For the text-containing cell, return its midpoint in (X, Y) coordinate format. 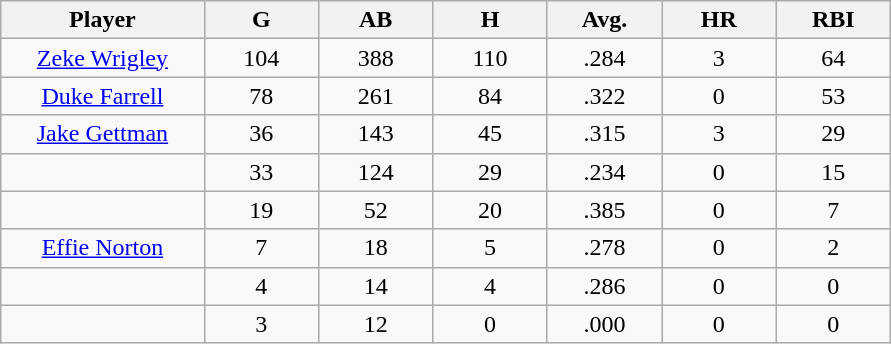
143 (375, 134)
Duke Farrell (102, 96)
5 (490, 248)
Zeke Wrigley (102, 58)
64 (833, 58)
84 (490, 96)
HR (719, 20)
.000 (604, 324)
.234 (604, 172)
.284 (604, 58)
124 (375, 172)
53 (833, 96)
Player (102, 20)
Jake Gettman (102, 134)
RBI (833, 20)
.385 (604, 210)
78 (261, 96)
19 (261, 210)
110 (490, 58)
52 (375, 210)
.315 (604, 134)
33 (261, 172)
388 (375, 58)
12 (375, 324)
Avg. (604, 20)
.322 (604, 96)
104 (261, 58)
.278 (604, 248)
H (490, 20)
15 (833, 172)
261 (375, 96)
AB (375, 20)
G (261, 20)
45 (490, 134)
36 (261, 134)
2 (833, 248)
14 (375, 286)
20 (490, 210)
Effie Norton (102, 248)
.286 (604, 286)
18 (375, 248)
